Return (X, Y) of the center of cell containing provided text 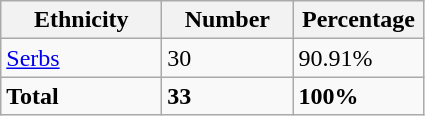
Percentage (358, 20)
100% (358, 96)
33 (228, 96)
90.91% (358, 58)
30 (228, 58)
Number (228, 20)
Serbs (82, 58)
Ethnicity (82, 20)
Total (82, 96)
